Search for the cell housing the specified text and yield its (x, y) center coordinate. 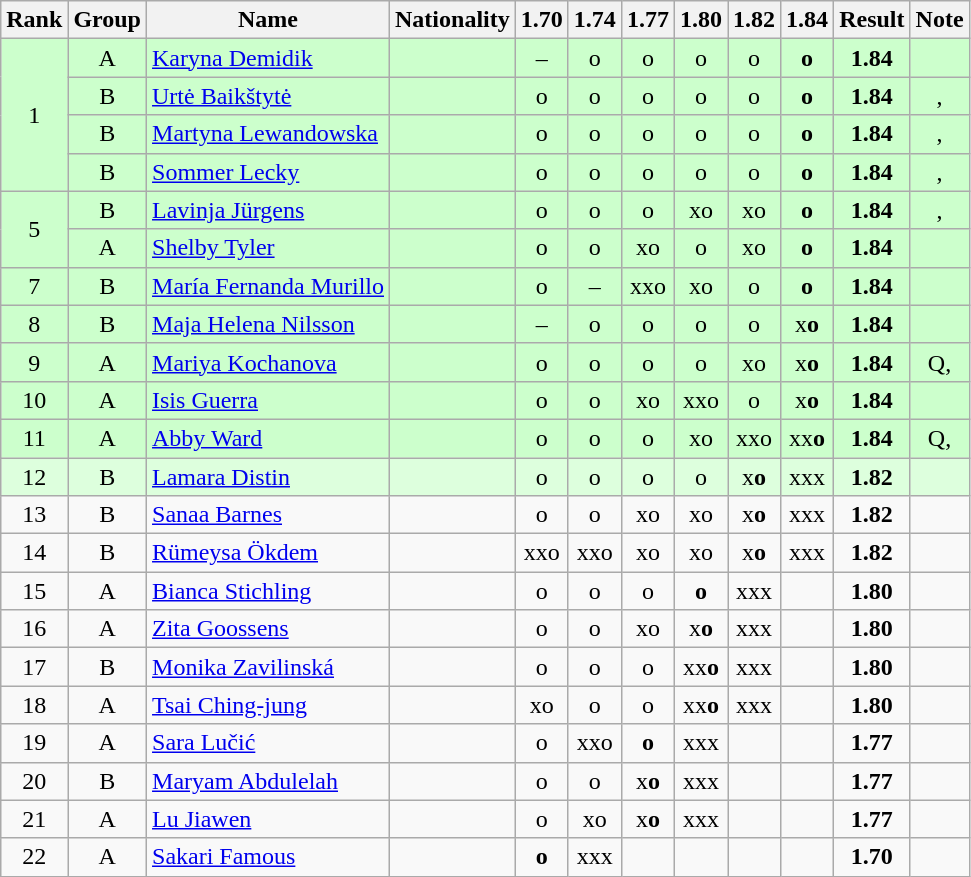
Sanaa Barnes (268, 515)
Maja Helena Nilsson (268, 324)
21 (34, 819)
Martyna Lewandowska (268, 134)
Sakari Famous (268, 857)
13 (34, 515)
Rank (34, 20)
Urtė Baikštytė (268, 96)
Lamara Distin (268, 477)
5 (34, 229)
Zita Goossens (268, 629)
Rümeysa Ökdem (268, 553)
Shelby Tyler (268, 248)
Monika Zavilinská (268, 667)
Note (940, 20)
11 (34, 438)
16 (34, 629)
Mariya Kochanova (268, 362)
10 (34, 400)
Group (108, 20)
Bianca Stichling (268, 591)
18 (34, 705)
20 (34, 781)
Name (268, 20)
Karyna Demidik (268, 58)
19 (34, 743)
8 (34, 324)
14 (34, 553)
Lavinja Jürgens (268, 210)
22 (34, 857)
Result (872, 20)
Nationality (453, 20)
12 (34, 477)
Sommer Lecky (268, 172)
Abby Ward (268, 438)
Isis Guerra (268, 400)
Tsai Ching-jung (268, 705)
9 (34, 362)
Maryam Abdulelah (268, 781)
1 (34, 115)
17 (34, 667)
Sara Lučić (268, 743)
7 (34, 286)
Lu Jiawen (268, 819)
15 (34, 591)
1.74 (594, 20)
María Fernanda Murillo (268, 286)
